Return the (x, y) coordinate for the center point of the cell that contains the specified text.  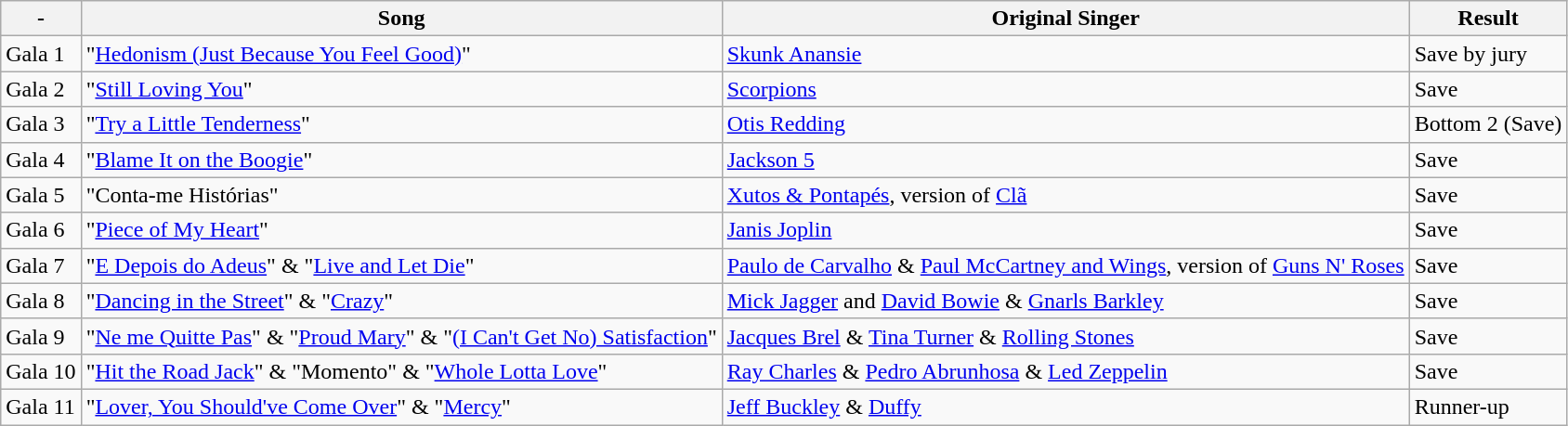
Xutos & Pontapés, version of Clã (1065, 195)
Ray Charles & Pedro Abrunhosa & Led Zeppelin (1065, 371)
"Blame It on the Boogie" (401, 160)
Original Singer (1065, 19)
Gala 6 (41, 230)
"Conta-me Histórias" (401, 195)
"E Depois do Adeus" & "Live and Let Die" (401, 265)
Jeff Buckley & Duffy (1065, 407)
Gala 9 (41, 336)
Gala 5 (41, 195)
"Hit the Road Jack" & "Momento" & "Whole Lotta Love" (401, 371)
Mick Jagger and David Bowie & Gnarls Barkley (1065, 301)
Runner-up (1488, 407)
Otis Redding (1065, 124)
Gala 4 (41, 160)
Gala 3 (41, 124)
Gala 2 (41, 89)
Gala 7 (41, 265)
Jackson 5 (1065, 160)
Gala 1 (41, 54)
"Hedonism (Just Because You Feel Good)" (401, 54)
Gala 10 (41, 371)
Scorpions (1065, 89)
- (41, 19)
"Try a Little Tenderness" (401, 124)
Result (1488, 19)
"Ne me Quitte Pas" & "Proud Mary" & "(I Can't Get No) Satisfaction" (401, 336)
Janis Joplin (1065, 230)
Jacques Brel & Tina Turner & Rolling Stones (1065, 336)
Bottom 2 (Save) (1488, 124)
"Dancing in the Street" & "Crazy" (401, 301)
"Lover, You Should've Come Over" & "Mercy" (401, 407)
Paulo de Carvalho & Paul McCartney and Wings, version of Guns N' Roses (1065, 265)
Gala 11 (41, 407)
"Piece of My Heart" (401, 230)
Song (401, 19)
Save by jury (1488, 54)
"Still Loving You" (401, 89)
Skunk Anansie (1065, 54)
Gala 8 (41, 301)
